Pinpoint the cell where the given text exists, returning its (X, Y) midpoint coordinate. 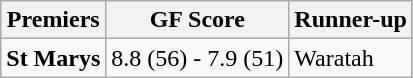
Runner-up (351, 20)
Premiers (54, 20)
8.8 (56) - 7.9 (51) (198, 58)
GF Score (198, 20)
St Marys (54, 58)
Waratah (351, 58)
